For the text-containing cell, return its midpoint in [x, y] coordinate format. 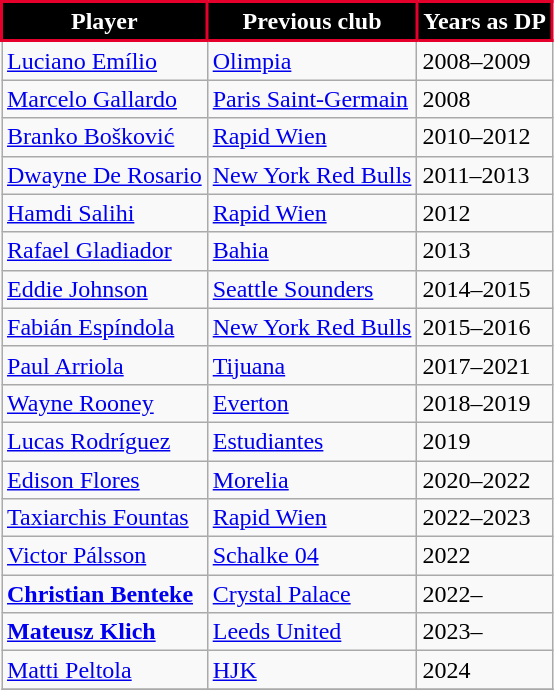
2018–2019 [484, 403]
Estudiantes [312, 441]
2017–2021 [484, 365]
HJK [312, 670]
2015–2016 [484, 327]
Christian Benteke [105, 594]
2022–2023 [484, 518]
2012 [484, 213]
Lucas Rodríguez [105, 441]
2019 [484, 441]
Player [105, 22]
Morelia [312, 479]
Tijuana [312, 365]
Fabián Espíndola [105, 327]
Branko Bošković [105, 137]
Schalke 04 [312, 556]
Everton [312, 403]
Eddie Johnson [105, 289]
Wayne Rooney [105, 403]
2008–2009 [484, 60]
Hamdi Salihi [105, 213]
Leeds United [312, 632]
Bahia [312, 251]
Rafael Gladiador [105, 251]
Taxiarchis Fountas [105, 518]
Marcelo Gallardo [105, 99]
2023– [484, 632]
Dwayne De Rosario [105, 175]
Edison Flores [105, 479]
2022– [484, 594]
Victor Pálsson [105, 556]
2022 [484, 556]
Olimpia [312, 60]
Mateusz Klich [105, 632]
Luciano Emílio [105, 60]
Seattle Sounders [312, 289]
2013 [484, 251]
2011–2013 [484, 175]
Matti Peltola [105, 670]
2008 [484, 99]
2014–2015 [484, 289]
2024 [484, 670]
Paris Saint-Germain [312, 99]
2010–2012 [484, 137]
2020–2022 [484, 479]
Paul Arriola [105, 365]
Years as DP [484, 22]
Crystal Palace [312, 594]
Previous club [312, 22]
